Detect which cell encompasses the target text, then output its [x, y] center coordinate. 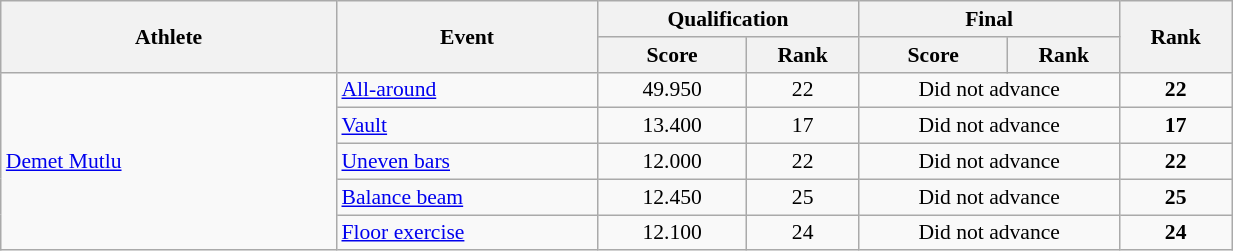
49.950 [672, 90]
Balance beam [466, 197]
All-around [466, 90]
12.450 [672, 197]
Floor exercise [466, 233]
Qualification [728, 19]
Uneven bars [466, 162]
12.100 [672, 233]
Vault [466, 126]
Event [466, 36]
Demet Mutlu [169, 161]
Final [990, 19]
12.000 [672, 162]
13.400 [672, 126]
Athlete [169, 36]
